Detect which cell encompasses the target text, then output its [X, Y] center coordinate. 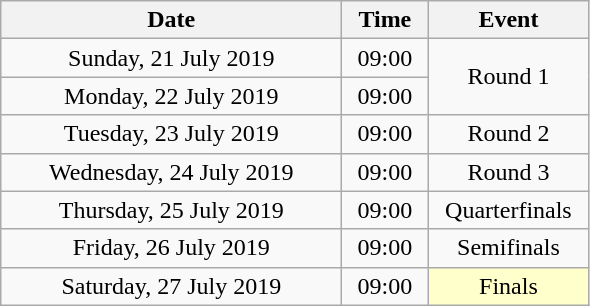
Finals [508, 286]
Quarterfinals [508, 210]
Thursday, 25 July 2019 [172, 210]
Round 3 [508, 172]
Round 1 [508, 77]
Time [385, 20]
Date [172, 20]
Tuesday, 23 July 2019 [172, 134]
Saturday, 27 July 2019 [172, 286]
Semifinals [508, 248]
Event [508, 20]
Round 2 [508, 134]
Wednesday, 24 July 2019 [172, 172]
Friday, 26 July 2019 [172, 248]
Monday, 22 July 2019 [172, 96]
Sunday, 21 July 2019 [172, 58]
